Find where the given text appears and provide that cell's center as [X, Y] coordinate. 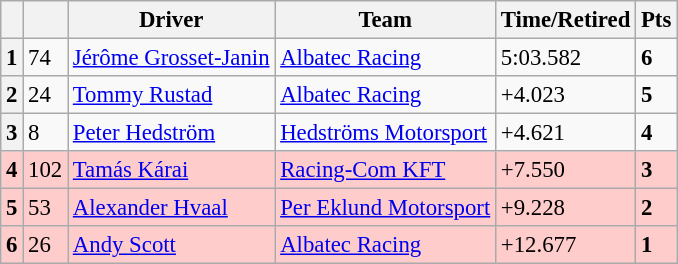
Andy Scott [172, 245]
Jérôme Grosset-Janin [172, 58]
102 [46, 170]
+4.023 [566, 95]
Per Eklund Motorsport [386, 208]
Driver [172, 20]
8 [46, 133]
74 [46, 58]
Peter Hedström [172, 133]
Racing-Com KFT [386, 170]
Team [386, 20]
Tamás Kárai [172, 170]
24 [46, 95]
Tommy Rustad [172, 95]
Pts [656, 20]
Alexander Hvaal [172, 208]
53 [46, 208]
+4.621 [566, 133]
+7.550 [566, 170]
+9.228 [566, 208]
26 [46, 245]
5:03.582 [566, 58]
Hedströms Motorsport [386, 133]
+12.677 [566, 245]
Time/Retired [566, 20]
